Return (x, y) of the center of cell containing provided text 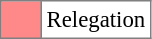
Relegation (96, 20)
